For the text-containing cell, return its midpoint in [x, y] coordinate format. 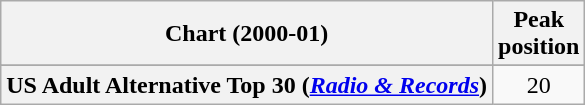
US Adult Alternative Top 30 (Radio & Records) [247, 85]
Peakposition [539, 34]
20 [539, 85]
Chart (2000-01) [247, 34]
